Return (X, Y) of the center of cell containing provided text 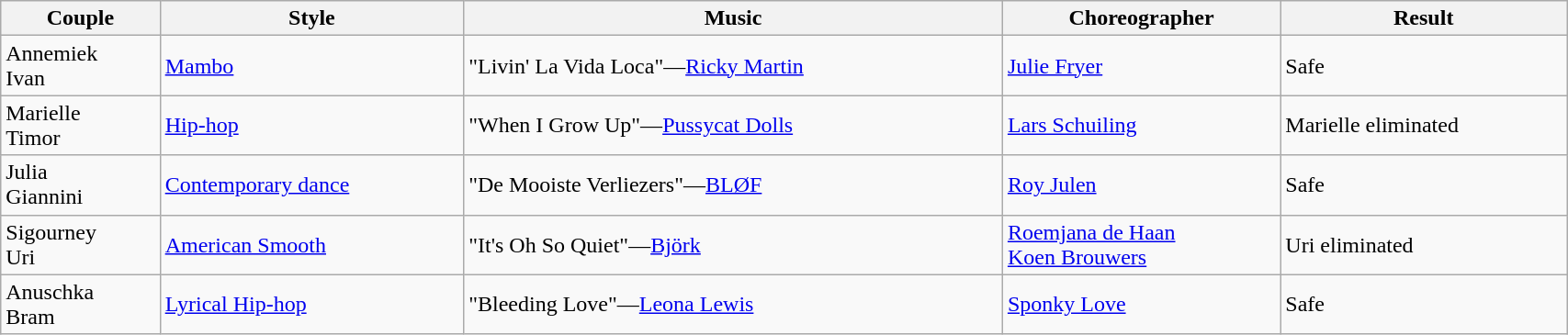
Mambo (312, 66)
AnnemiekIvan (81, 66)
SigourneyUri (81, 244)
Contemporary dance (312, 185)
Style (312, 18)
Lars Schuiling (1141, 125)
American Smooth (312, 244)
JuliaGiannini (81, 185)
Couple (81, 18)
Roemjana de HaanKoen Brouwers (1141, 244)
Julie Fryer (1141, 66)
Marielle eliminated (1424, 125)
Roy Julen (1141, 185)
"It's Oh So Quiet"—Björk (733, 244)
"De Mooiste Verliezers"—BLØF (733, 185)
"Bleeding Love"—Leona Lewis (733, 305)
AnuschkaBram (81, 305)
Result (1424, 18)
Uri eliminated (1424, 244)
"Livin' La Vida Loca"—Ricky Martin (733, 66)
Lyrical Hip-hop (312, 305)
Hip-hop (312, 125)
"When I Grow Up"—Pussycat Dolls (733, 125)
Sponky Love (1141, 305)
MarielleTimor (81, 125)
Choreographer (1141, 18)
Music (733, 18)
